Extract the [x, y] coordinate from the center of the cell holding the provided text.  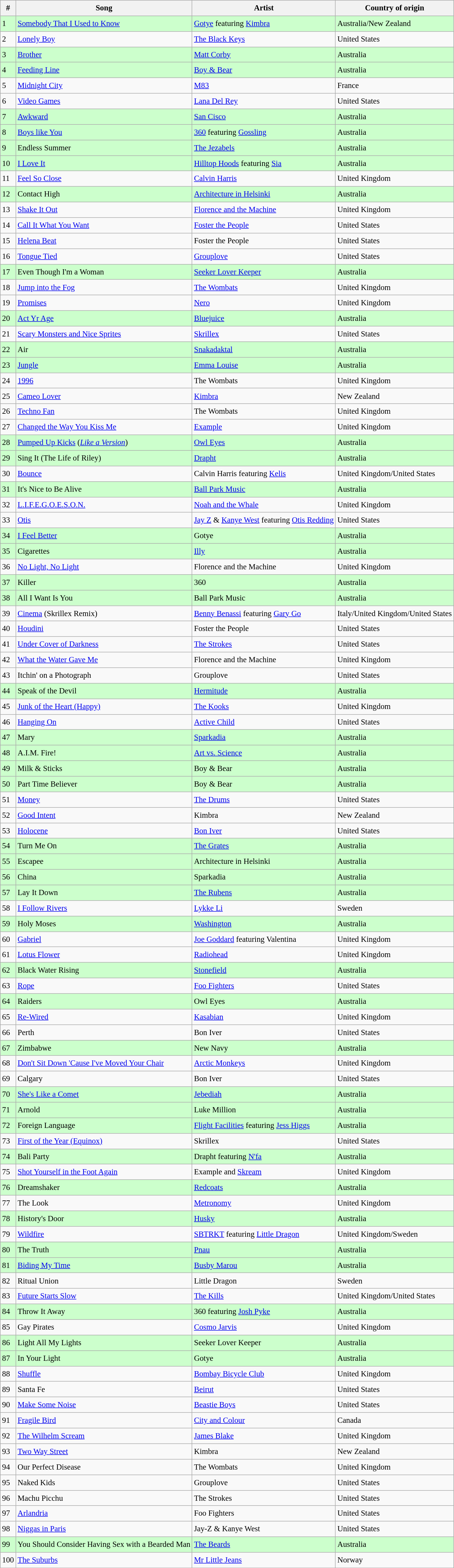
Drapht featuring N'fa [264, 1157]
A.I.M. Fire! [104, 753]
73 [8, 1141]
Santa Fe [104, 1390]
Our Perfect Disease [104, 1467]
Otis [104, 520]
Illy [264, 552]
91 [8, 1421]
Little Dragon [264, 1281]
27 [8, 427]
Hilltop Hoods featuring Sia [264, 164]
85 [8, 1327]
Itchin' on a Photograph [104, 676]
Sing It (The Life of Riley) [104, 458]
The Wilhelm Scream [104, 1436]
8 [8, 132]
76 [8, 1188]
Zimbabwe [104, 1048]
Light All My Lights [104, 1343]
Lay It Down [104, 893]
Cameo Lover [104, 396]
Future Starts Slow [104, 1296]
Re-Wired [104, 1017]
Under Cover of Darkness [104, 645]
The Rubens [264, 893]
35 [8, 552]
64 [8, 1001]
66 [8, 1033]
53 [8, 831]
46 [8, 722]
Gay Pirates [104, 1327]
China [104, 877]
67 [8, 1048]
69 [8, 1079]
Holocene [104, 831]
360 featuring Gossling [264, 132]
21 [8, 334]
Dreamshaker [104, 1188]
54 [8, 846]
Junk of the Heart (Happy) [104, 706]
61 [8, 955]
4 [8, 70]
Example [264, 427]
Artist [264, 8]
L.I.F.E.G.O.E.S.O.N. [104, 505]
25 [8, 396]
The Kooks [264, 706]
Lana Del Rey [264, 101]
She's Like a Comet [104, 1094]
I Follow Rivers [104, 909]
Jay-Z & Kanye West [264, 1529]
36 [8, 567]
62 [8, 970]
Promises [104, 303]
Hermitude [264, 691]
Houdini [104, 629]
2 [8, 40]
39 [8, 613]
77 [8, 1203]
Raiders [104, 1001]
34 [8, 536]
93 [8, 1451]
58 [8, 909]
Beirut [264, 1390]
Endless Summer [104, 148]
Arnold [104, 1110]
74 [8, 1157]
70 [8, 1094]
33 [8, 520]
96 [8, 1498]
Bounce [104, 474]
5 [8, 86]
Nero [264, 303]
13 [8, 210]
11 [8, 179]
# [8, 8]
Don't Sit Down 'Cause I've Moved Your Chair [104, 1064]
23 [8, 365]
43 [8, 676]
Song [104, 8]
Brother [104, 55]
United Kingdom/Sweden [395, 1234]
Throw It Away [104, 1312]
Stonefield [264, 970]
1996 [104, 380]
95 [8, 1482]
Cosmo Jarvis [264, 1327]
Italy/United Kingdom/United States [395, 613]
Techno Fan [104, 412]
6 [8, 101]
Washington [264, 924]
Act Yr Age [104, 319]
Jebediah [264, 1094]
Helena Beat [104, 241]
18 [8, 288]
Black Water Rising [104, 970]
Part Time Believer [104, 784]
Cinema (Skrillex Remix) [104, 613]
Lotus Flower [104, 955]
SBTRKT featuring Little Dragon [264, 1234]
France [395, 86]
16 [8, 256]
Biding My Time [104, 1265]
94 [8, 1467]
Redcoats [264, 1188]
Cigarettes [104, 552]
Perth [104, 1033]
Canada [395, 1421]
Tongue Tied [104, 256]
75 [8, 1172]
99 [8, 1545]
Naked Kids [104, 1482]
40 [8, 629]
360 [264, 582]
The Kills [264, 1296]
Speak of the Devil [104, 691]
7 [8, 116]
Drapht [264, 458]
81 [8, 1265]
97 [8, 1514]
The Grates [264, 846]
The Beards [264, 1545]
In Your Light [104, 1358]
19 [8, 303]
37 [8, 582]
Niggas in Paris [104, 1529]
Calgary [104, 1079]
60 [8, 939]
Shot Yourself in the Foot Again [104, 1172]
57 [8, 893]
Killer [104, 582]
Bluejuice [264, 319]
45 [8, 706]
Bali Party [104, 1157]
Benny Benassi featuring Gary Go [264, 613]
3 [8, 55]
I Feel Better [104, 536]
Radiohead [264, 955]
Money [104, 800]
Rope [104, 986]
Jay Z & Kanye West featuring Otis Redding [264, 520]
The Drums [264, 800]
Wildfire [104, 1234]
Make Some Noise [104, 1405]
Shake It Out [104, 210]
Busby Marou [264, 1265]
Video Games [104, 101]
It's Nice to Be Alive [104, 489]
Feeding Line [104, 70]
Even Though I'm a Woman [104, 272]
90 [8, 1405]
First of the Year (Equinox) [104, 1141]
Mr Little Jeans [264, 1560]
12 [8, 194]
30 [8, 474]
What the Water Gave Me [104, 660]
32 [8, 505]
Good Intent [104, 815]
The Look [104, 1203]
14 [8, 225]
65 [8, 1017]
51 [8, 800]
Snakadaktal [264, 349]
Pnau [264, 1250]
31 [8, 489]
Bombay Bicycle Club [264, 1374]
68 [8, 1064]
The Jezabels [264, 148]
Metronomy [264, 1203]
Pumped Up Kicks (Like a Version) [104, 443]
Gabriel [104, 939]
James Blake [264, 1436]
89 [8, 1390]
17 [8, 272]
Art vs. Science [264, 753]
Somebody That I Used to Know [104, 24]
Changed the Way You Kiss Me [104, 427]
The Black Keys [264, 40]
1 [8, 24]
100 [8, 1560]
Calvin Harris [264, 179]
22 [8, 349]
Turn Me On [104, 846]
San Cisco [264, 116]
52 [8, 815]
Call It What You Want [104, 225]
47 [8, 737]
Boys like You [104, 132]
Foreign Language [104, 1125]
38 [8, 598]
24 [8, 380]
Lykke Li [264, 909]
Hanging On [104, 722]
Kasabian [264, 1017]
Midnight City [104, 86]
55 [8, 861]
Holy Moses [104, 924]
72 [8, 1125]
Norway [395, 1560]
Australia/New Zealand [395, 24]
Flight Facilities featuring Jess Higgs [264, 1125]
Husky [264, 1218]
87 [8, 1358]
Two Way Street [104, 1451]
Escapee [104, 861]
Machu Picchu [104, 1498]
80 [8, 1250]
M83 [264, 86]
86 [8, 1343]
Luke Million [264, 1110]
79 [8, 1234]
Calvin Harris featuring Kelis [264, 474]
82 [8, 1281]
No Light, No Light [104, 567]
History's Door [104, 1218]
42 [8, 660]
Arctic Monkeys [264, 1064]
Beastie Boys [264, 1405]
84 [8, 1312]
Noah and the Whale [264, 505]
Arlandria [104, 1514]
83 [8, 1296]
Feel So Close [104, 179]
26 [8, 412]
360 featuring Josh Pyke [264, 1312]
Air [104, 349]
Example and Skream [264, 1172]
Scary Monsters and Nice Sprites [104, 334]
41 [8, 645]
The Suburbs [104, 1560]
Gotye featuring Kimbra [264, 24]
Joe Goddard featuring Valentina [264, 939]
15 [8, 241]
71 [8, 1110]
The Truth [104, 1250]
49 [8, 769]
10 [8, 164]
Matt Corby [264, 55]
New Navy [264, 1048]
78 [8, 1218]
Ritual Union [104, 1281]
Country of origin [395, 8]
Lonely Boy [104, 40]
Shuffle [104, 1374]
All I Want Is You [104, 598]
Fragile Bird [104, 1421]
98 [8, 1529]
50 [8, 784]
Milk & Sticks [104, 769]
29 [8, 458]
Mary [104, 737]
Emma Louise [264, 365]
92 [8, 1436]
Jump into the Fog [104, 288]
9 [8, 148]
28 [8, 443]
I Love It [104, 164]
88 [8, 1374]
48 [8, 753]
Contact High [104, 194]
Active Child [264, 722]
Jungle [104, 365]
63 [8, 986]
You Should Consider Having Sex with a Bearded Man [104, 1545]
44 [8, 691]
Awkward [104, 116]
56 [8, 877]
20 [8, 319]
City and Colour [264, 1421]
59 [8, 924]
